Find where the given text appears and provide that cell's center as (X, Y) coordinate. 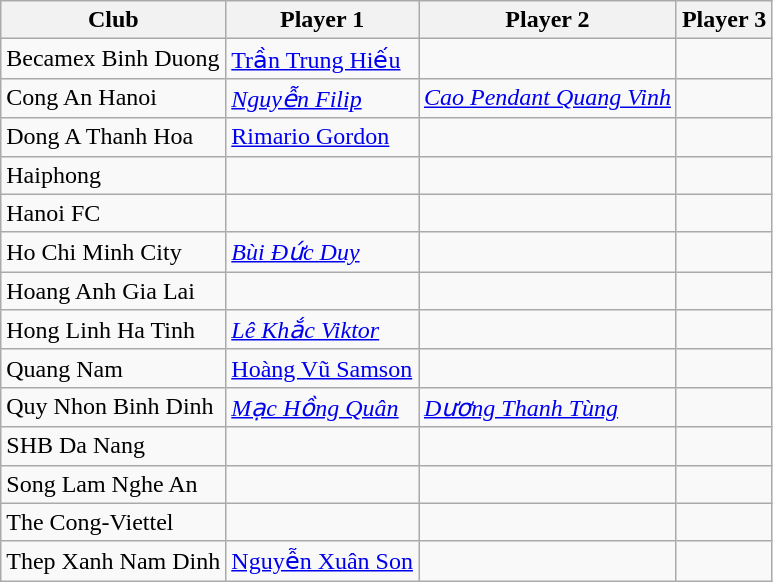
Quy Nhon Binh Dinh (114, 407)
Thep Xanh Nam Dinh (114, 561)
Hong Linh Ha Tinh (114, 330)
Hoàng Vũ Samson (322, 368)
Club (114, 20)
Quang Nam (114, 368)
Lê Khắc Viktor (322, 330)
Ho Chi Minh City (114, 252)
Becamex Binh Duong (114, 59)
Nguyễn Filip (322, 98)
Cao Pendant Quang Vinh (547, 98)
Haiphong (114, 175)
Hoang Anh Gia Lai (114, 291)
Dương Thanh Tùng (547, 407)
Player 1 (322, 20)
The Cong-Viettel (114, 522)
Nguyễn Xuân Son (322, 561)
Bùi Đức Duy (322, 252)
Song Lam Nghe An (114, 484)
Player 2 (547, 20)
Player 3 (724, 20)
Cong An Hanoi (114, 98)
Dong A Thanh Hoa (114, 137)
SHB Da Nang (114, 446)
Trần Trung Hiếu (322, 59)
Hanoi FC (114, 213)
Mạc Hồng Quân (322, 407)
Rimario Gordon (322, 137)
